Extract the (X, Y) coordinate from the center of the cell holding the provided text.  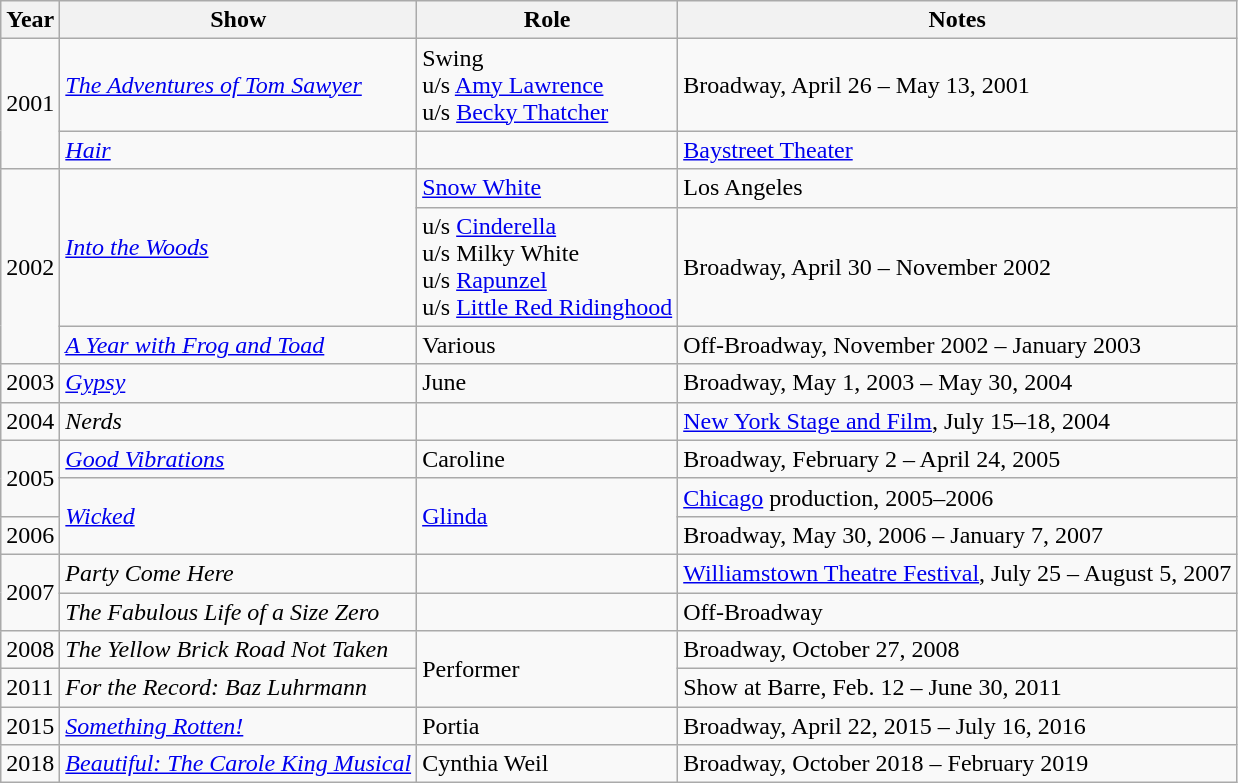
Something Rotten! (238, 726)
2002 (30, 266)
Role (548, 20)
Broadway, October 27, 2008 (958, 650)
Show (238, 20)
The Adventures of Tom Sawyer (238, 85)
Broadway, May 1, 2003 – May 30, 2004 (958, 383)
2005 (30, 478)
Beautiful: The Carole King Musical (238, 764)
2001 (30, 104)
Year (30, 20)
Los Angeles (958, 188)
For the Record: Baz Luhrmann (238, 688)
Caroline (548, 459)
Cynthia Weil (548, 764)
Swingu/s Amy Lawrenceu/s Becky Thatcher (548, 85)
The Yellow Brick Road Not Taken (238, 650)
Snow White (548, 188)
Good Vibrations (238, 459)
Hair (238, 150)
Wicked (238, 516)
Off-Broadway (958, 611)
Notes (958, 20)
2018 (30, 764)
Various (548, 345)
Party Come Here (238, 573)
June (548, 383)
Broadway, May 30, 2006 – January 7, 2007 (958, 535)
2006 (30, 535)
A Year with Frog and Toad (238, 345)
2015 (30, 726)
Baystreet Theater (958, 150)
2007 (30, 592)
2003 (30, 383)
Off-Broadway, November 2002 – January 2003 (958, 345)
Chicago production, 2005–2006 (958, 497)
Into the Woods (238, 248)
Performer (548, 669)
New York Stage and Film, July 15–18, 2004 (958, 421)
Broadway, April 22, 2015 – July 16, 2016 (958, 726)
2004 (30, 421)
Broadway, April 26 – May 13, 2001 (958, 85)
Nerds (238, 421)
Broadway, October 2018 – February 2019 (958, 764)
Portia (548, 726)
Show at Barre, Feb. 12 – June 30, 2011 (958, 688)
Broadway, February 2 – April 24, 2005 (958, 459)
2011 (30, 688)
Glinda (548, 516)
Gypsy (238, 383)
2008 (30, 650)
Broadway, April 30 – November 2002 (958, 266)
The Fabulous Life of a Size Zero (238, 611)
Williamstown Theatre Festival, July 25 – August 5, 2007 (958, 573)
u/s Cinderellau/s Milky Whiteu/s Rapunzelu/s Little Red Ridinghood (548, 266)
